For the text-containing cell, return its midpoint in [x, y] coordinate format. 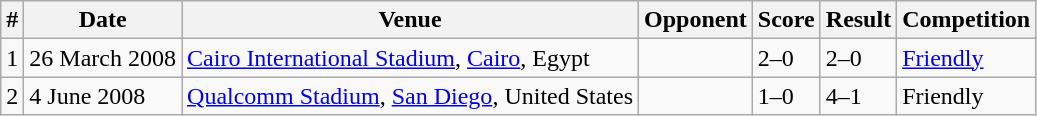
2 [12, 96]
1–0 [786, 96]
26 March 2008 [103, 58]
Result [858, 20]
4 June 2008 [103, 96]
Date [103, 20]
Score [786, 20]
Cairo International Stadium, Cairo, Egypt [410, 58]
# [12, 20]
4–1 [858, 96]
Venue [410, 20]
1 [12, 58]
Competition [966, 20]
Opponent [696, 20]
Qualcomm Stadium, San Diego, United States [410, 96]
